Scan for the cell matching the given text and deliver its [X, Y] coordinate at center. 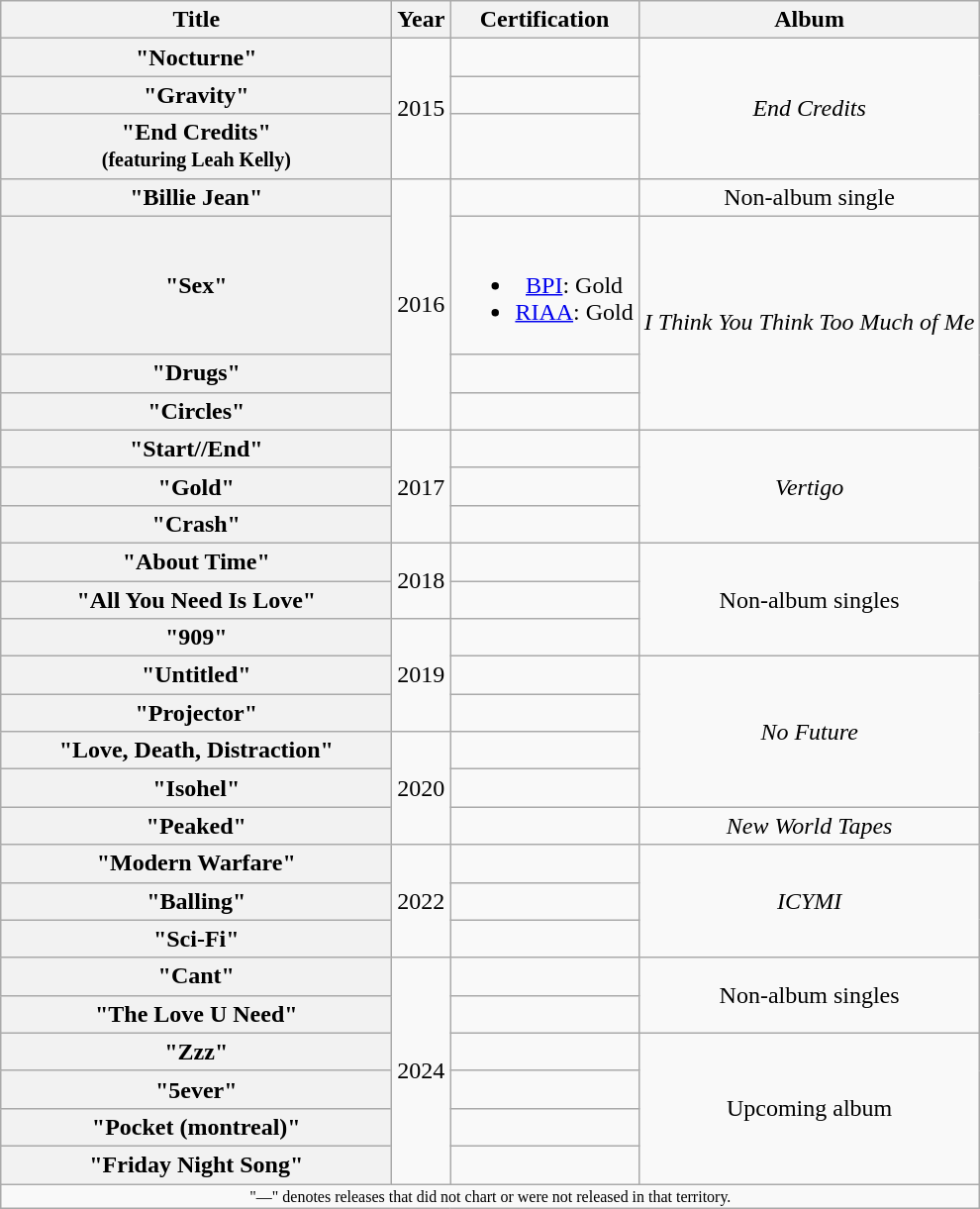
"909" [196, 638]
"Balling" [196, 901]
"Zzz" [196, 1052]
"Drugs" [196, 373]
"Modern Warfare" [196, 863]
Certification [544, 20]
"Projector" [196, 713]
"5ever" [196, 1089]
2015 [422, 109]
"Crash" [196, 524]
"Start//End" [196, 449]
"Sex" [196, 285]
Year [422, 20]
I Think You Think Too Much of Me [810, 323]
"End Credits"(featuring Leah Kelly) [196, 147]
Title [196, 20]
2020 [422, 788]
2022 [422, 901]
"Billie Jean" [196, 197]
Upcoming album [810, 1108]
"Love, Death, Distraction" [196, 751]
"—" denotes releases that did not chart or were not released in that territory. [491, 1196]
New World Tapes [810, 826]
"Gold" [196, 486]
2019 [422, 675]
2016 [422, 304]
"Untitled" [196, 675]
ICYMI [810, 901]
"About Time" [196, 561]
2017 [422, 486]
"Friday Night Song" [196, 1164]
No Future [810, 732]
Non-album single [810, 197]
"Gravity" [196, 95]
"Pocket (montreal)" [196, 1127]
Album [810, 20]
"All You Need Is Love" [196, 599]
Vertigo [810, 486]
2024 [422, 1070]
"Circles" [196, 411]
2018 [422, 580]
BPI: GoldRIAA: Gold [544, 285]
"Peaked" [196, 826]
End Credits [810, 109]
"Isohel" [196, 788]
"Cant" [196, 976]
"Nocturne" [196, 57]
"Sci-Fi" [196, 939]
"The Love U Need" [196, 1014]
